Pinpoint the cell where the given text exists, returning its [X, Y] midpoint coordinate. 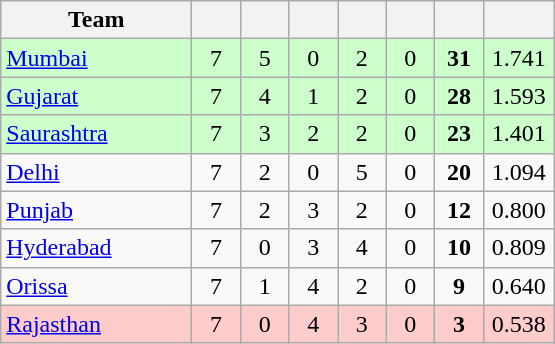
1.094 [518, 172]
31 [460, 58]
Saurashtra [96, 134]
Punjab [96, 210]
20 [460, 172]
0.538 [518, 324]
Team [96, 20]
12 [460, 210]
1.593 [518, 96]
0.640 [518, 286]
9 [460, 286]
23 [460, 134]
28 [460, 96]
Mumbai [96, 58]
Delhi [96, 172]
0.809 [518, 248]
0.800 [518, 210]
Gujarat [96, 96]
1.401 [518, 134]
10 [460, 248]
Orissa [96, 286]
1.741 [518, 58]
Hyderabad [96, 248]
Rajasthan [96, 324]
